Capture the cell that displays the provided text and extract its (X, Y) central coordinate. 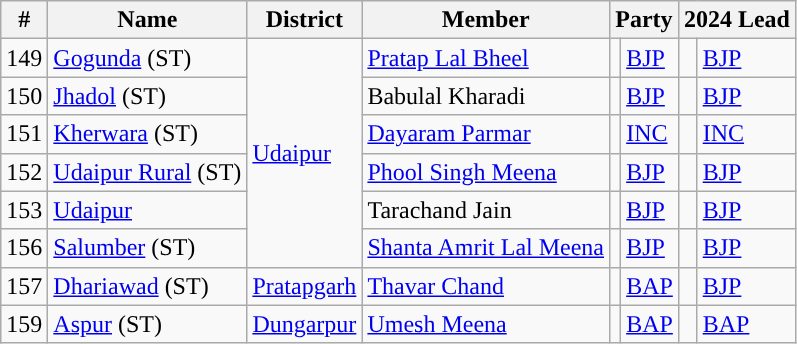
Kherwara (ST) (148, 134)
Dhariawad (ST) (148, 286)
Name (148, 20)
Umesh Meena (486, 324)
Dayaram Parmar (486, 134)
2024 Lead (736, 20)
152 (24, 172)
159 (24, 324)
156 (24, 248)
Shanta Amrit Lal Meena (486, 248)
Aspur (ST) (148, 324)
Jhadol (ST) (148, 96)
Pratapgarh (304, 286)
Dungarpur (304, 324)
Udaipur Rural (ST) (148, 172)
Salumber (ST) (148, 248)
Thavar Chand (486, 286)
149 (24, 58)
# (24, 20)
150 (24, 96)
153 (24, 210)
District (304, 20)
151 (24, 134)
157 (24, 286)
Pratap Lal Bheel (486, 58)
Member (486, 20)
Tarachand Jain (486, 210)
Babulal Kharadi (486, 96)
Party (644, 20)
Phool Singh Meena (486, 172)
Gogunda (ST) (148, 58)
